Scan for the cell matching the given text and deliver its [x, y] coordinate at center. 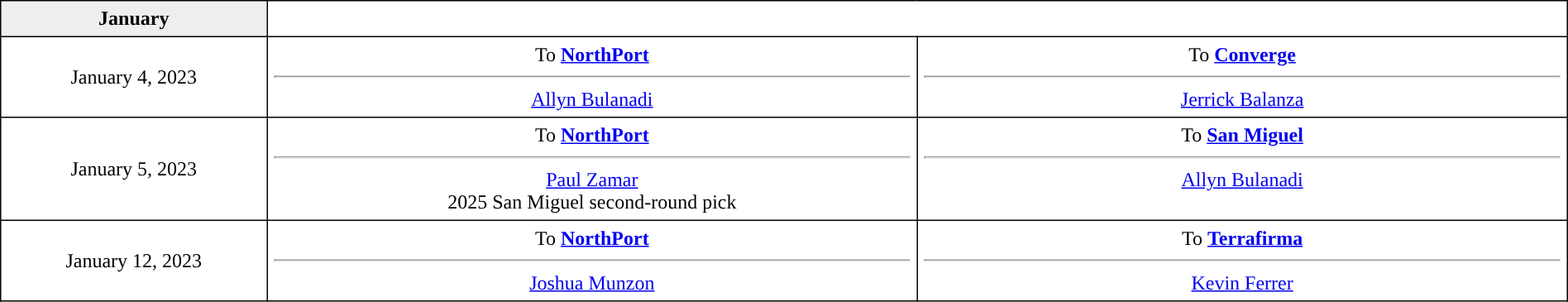
January [134, 19]
January 4, 2023 [134, 77]
January 5, 2023 [134, 169]
To NorthPortPaul Zamar2025 San Miguel second-round pick [592, 169]
January 12, 2023 [134, 261]
To ConvergeJerrick Balanza [1242, 77]
To San MiguelAllyn Bulanadi [1242, 169]
To NorthPortJoshua Munzon [592, 261]
To TerrafirmaKevin Ferrer [1242, 261]
To NorthPortAllyn Bulanadi [592, 77]
